Scan for the cell matching the given text and deliver its (x, y) coordinate at center. 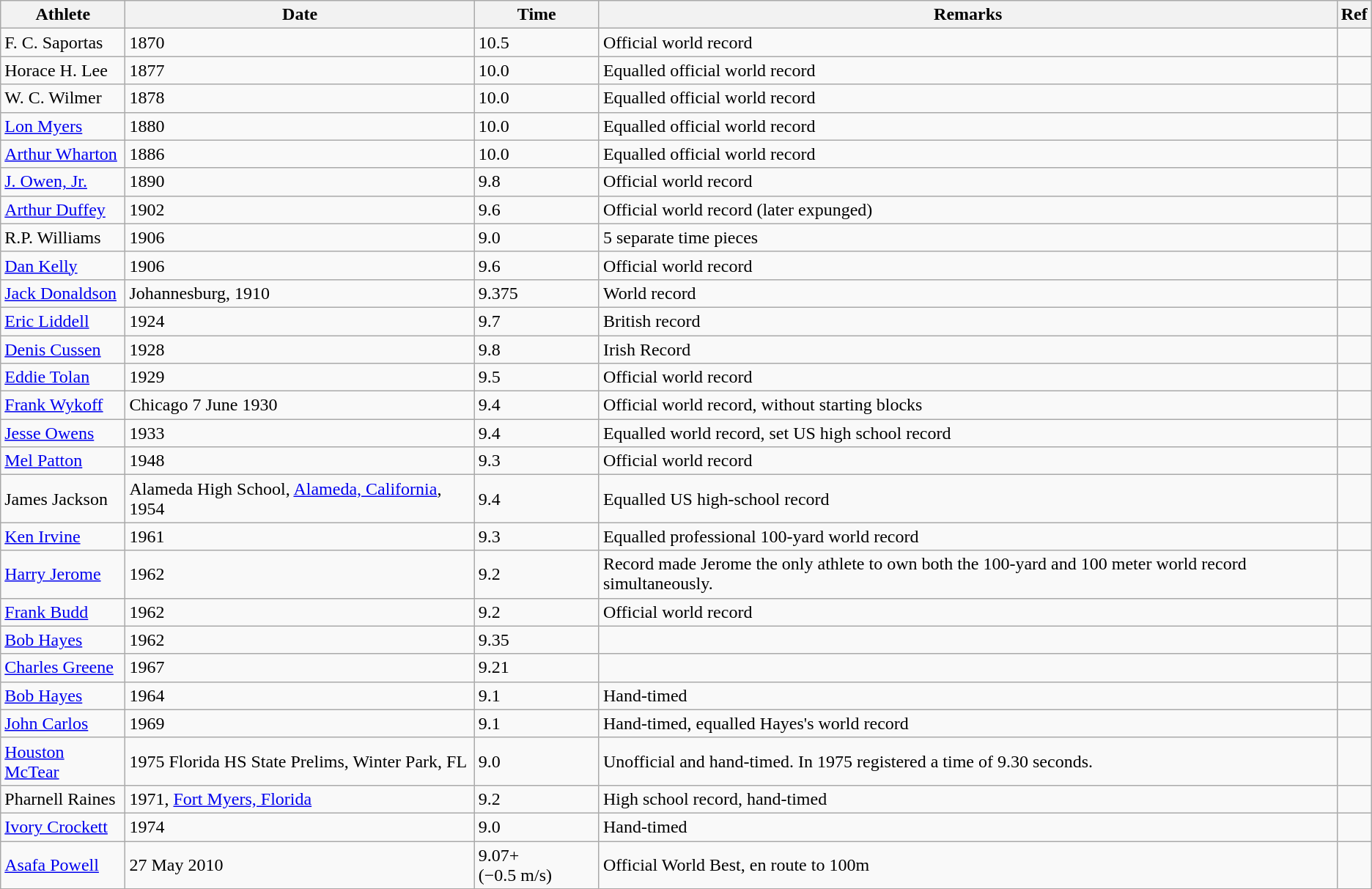
Athlete (63, 15)
Jesse Owens (63, 433)
9.375 (536, 293)
Ivory Crockett (63, 827)
27 May 2010 (300, 865)
1964 (300, 696)
Pharnell Raines (63, 799)
1902 (300, 210)
Official world record, without starting blocks (967, 405)
Frank Wykoff (63, 405)
1948 (300, 461)
Official world record (later expunged) (967, 210)
Equalled US high-school record (967, 498)
James Jackson (63, 498)
Eddie Tolan (63, 377)
J. Owen, Jr. (63, 182)
Harry Jerome (63, 575)
Denis Cussen (63, 350)
1969 (300, 723)
F. C. Saportas (63, 43)
R.P. Williams (63, 237)
1971, Fort Myers, Florida (300, 799)
1870 (300, 43)
1877 (300, 70)
1975 Florida HS State Prelims, Winter Park, FL (300, 761)
Mel Patton (63, 461)
1929 (300, 377)
Houston McTear (63, 761)
1961 (300, 536)
Equalled world record, set US high school record (967, 433)
John Carlos (63, 723)
World record (967, 293)
Alameda High School, Alameda, California, 1954 (300, 498)
Eric Liddell (63, 321)
Dan Kelly (63, 265)
1880 (300, 126)
Official World Best, en route to 100m (967, 865)
British record (967, 321)
Chicago 7 June 1930 (300, 405)
Record made Jerome the only athlete to own both the 100-yard and 100 meter world record simultaneously. (967, 575)
1890 (300, 182)
Ken Irvine (63, 536)
Unofficial and hand-timed. In 1975 registered a time of 9.30 seconds. (967, 761)
1924 (300, 321)
Frank Budd (63, 612)
Irish Record (967, 350)
1933 (300, 433)
9.21 (536, 668)
Jack Donaldson (63, 293)
Hand-timed, equalled Hayes's world record (967, 723)
9.35 (536, 640)
1886 (300, 154)
Time (536, 15)
Johannesburg, 1910 (300, 293)
Charles Greene (63, 668)
5 separate time pieces (967, 237)
1878 (300, 98)
9.5 (536, 377)
Arthur Wharton (63, 154)
9.7 (536, 321)
1974 (300, 827)
Ref (1354, 15)
Arthur Duffey (63, 210)
W. C. Wilmer (63, 98)
Date (300, 15)
1928 (300, 350)
10.5 (536, 43)
1967 (300, 668)
9.07+ (−0.5 m/s) (536, 865)
Horace H. Lee (63, 70)
High school record, hand-timed (967, 799)
Remarks (967, 15)
Lon Myers (63, 126)
Asafa Powell (63, 865)
Equalled professional 100-yard world record (967, 536)
